Return the (X, Y) coordinate for the center point of the cell that contains the specified text.  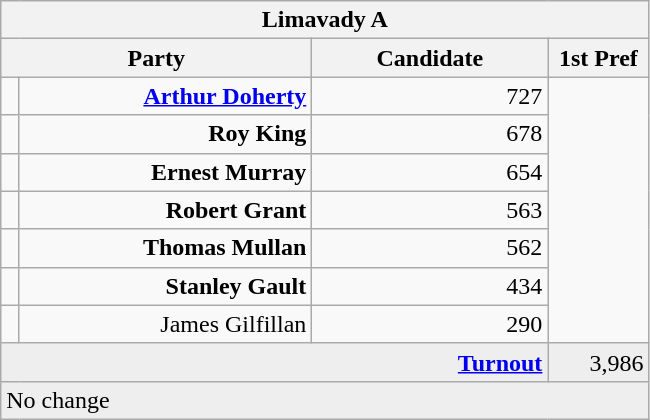
Thomas Mullan (166, 248)
654 (430, 172)
563 (430, 210)
Ernest Murray (166, 172)
678 (430, 134)
Party (156, 58)
Turnout (274, 362)
1st Pref (598, 58)
727 (430, 96)
3,986 (598, 362)
Arthur Doherty (166, 96)
Candidate (430, 58)
290 (430, 324)
Limavady A (325, 20)
No change (325, 400)
Robert Grant (166, 210)
Stanley Gault (166, 286)
434 (430, 286)
James Gilfillan (166, 324)
562 (430, 248)
Roy King (166, 134)
